From the cell containing the given text, extract its center point as (x, y) coordinate. 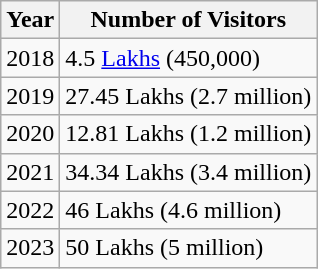
4.5 Lakhs (450,000) (188, 58)
Year (30, 20)
2019 (30, 96)
Number of Visitors (188, 20)
2021 (30, 172)
12.81 Lakhs (1.2 million) (188, 134)
46 Lakhs (4.6 million) (188, 210)
50 Lakhs (5 million) (188, 248)
2022 (30, 210)
27.45 Lakhs (2.7 million) (188, 96)
34.34 Lakhs (3.4 million) (188, 172)
2018 (30, 58)
2020 (30, 134)
2023 (30, 248)
